Determine the [x, y] coordinate at the center of the cell enclosing the given text.  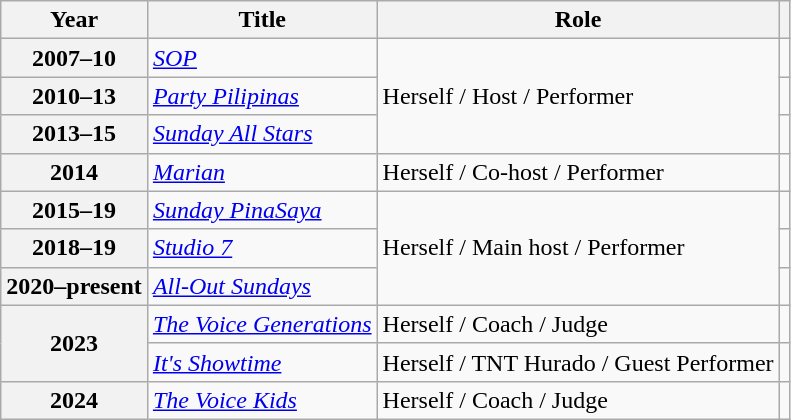
2007–10 [74, 58]
Title [262, 20]
SOP [262, 58]
Herself / Co-host / Performer [578, 172]
Herself / TNT Hurado / Guest Performer [578, 362]
Marian [262, 172]
2015–19 [74, 210]
Sunday PinaSaya [262, 210]
2020–present [74, 286]
2014 [74, 172]
2018–19 [74, 248]
Sunday All Stars [262, 134]
2010–13 [74, 96]
Studio 7 [262, 248]
2023 [74, 343]
Party Pilipinas [262, 96]
The Voice Kids [262, 400]
All-Out Sundays [262, 286]
Year [74, 20]
2013–15 [74, 134]
Herself / Host / Performer [578, 96]
Herself / Main host / Performer [578, 248]
Role [578, 20]
The Voice Generations [262, 324]
2024 [74, 400]
It's Showtime [262, 362]
